Scan for the cell matching the given text and deliver its (X, Y) coordinate at center. 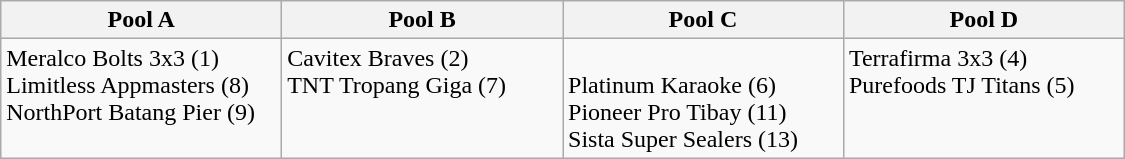
Cavitex Braves (2) TNT Tropang Giga (7) (422, 98)
Pool B (422, 20)
Terrafirma 3x3 (4) Purefoods TJ Titans (5) (984, 98)
Platinum Karaoke (6) Pioneer Pro Tibay (11) Sista Super Sealers (13) (702, 98)
Meralco Bolts 3x3 (1) Limitless Appmasters (8) NorthPort Batang Pier (9) (142, 98)
Pool A (142, 20)
Pool C (702, 20)
Pool D (984, 20)
